Extract the [X, Y] coordinate from the center of the cell holding the provided text.  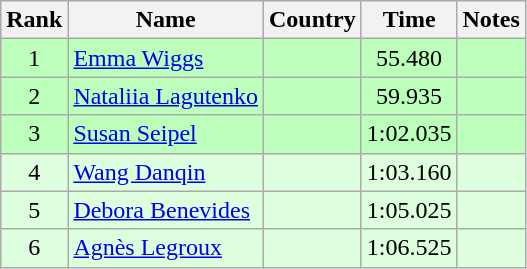
3 [34, 134]
Susan Seipel [166, 134]
1:03.160 [409, 172]
1 [34, 58]
Emma Wiggs [166, 58]
6 [34, 248]
4 [34, 172]
59.935 [409, 96]
Name [166, 20]
55.480 [409, 58]
1:06.525 [409, 248]
Country [313, 20]
Agnès Legroux [166, 248]
Rank [34, 20]
Nataliia Lagutenko [166, 96]
Notes [491, 20]
Time [409, 20]
5 [34, 210]
1:05.025 [409, 210]
Wang Danqin [166, 172]
2 [34, 96]
1:02.035 [409, 134]
Debora Benevides [166, 210]
